Determine the (X, Y) coordinate at the center of the cell enclosing the given text.  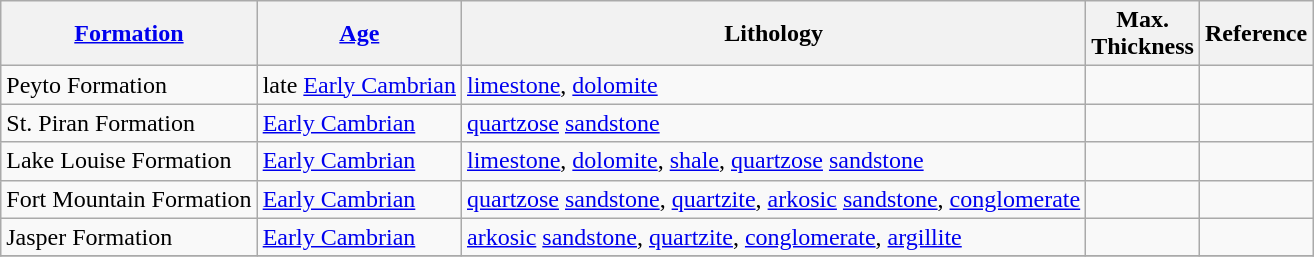
Lake Louise Formation (129, 161)
Formation (129, 34)
limestone, dolomite (773, 85)
quartzose sandstone, quartzite, arkosic sandstone, conglomerate (773, 199)
Max.Thickness (1143, 34)
Fort Mountain Formation (129, 199)
Jasper Formation (129, 237)
Reference (1256, 34)
quartzose sandstone (773, 123)
late Early Cambrian (359, 85)
Peyto Formation (129, 85)
Age (359, 34)
St. Piran Formation (129, 123)
limestone, dolomite, shale, quartzose sandstone (773, 161)
Lithology (773, 34)
arkosic sandstone, quartzite, conglomerate, argillite (773, 237)
